Search for the cell housing the specified text and yield its (x, y) center coordinate. 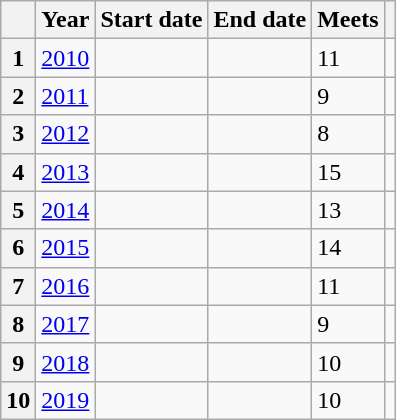
2016 (66, 286)
15 (348, 172)
7 (18, 286)
2017 (66, 324)
2 (18, 96)
13 (348, 210)
2019 (66, 400)
2014 (66, 210)
End date (260, 20)
6 (18, 248)
2012 (66, 134)
1 (18, 58)
2011 (66, 96)
Year (66, 20)
2013 (66, 172)
Start date (152, 20)
3 (18, 134)
2015 (66, 248)
2018 (66, 362)
5 (18, 210)
2010 (66, 58)
Meets (348, 20)
14 (348, 248)
4 (18, 172)
